Provide the (x, y) coordinate of the cell's center where the given text is located.  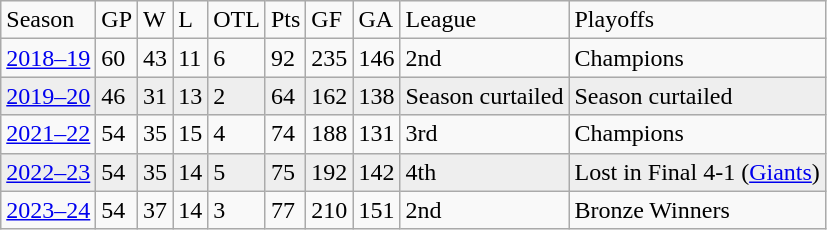
74 (285, 134)
131 (376, 134)
2 (237, 96)
3rd (484, 134)
92 (285, 58)
151 (376, 210)
Pts (285, 20)
Lost in Final 4-1 (Giants) (697, 172)
235 (330, 58)
Playoffs (697, 20)
60 (117, 58)
75 (285, 172)
GP (117, 20)
162 (330, 96)
Season (48, 20)
46 (117, 96)
43 (156, 58)
4 (237, 134)
146 (376, 58)
77 (285, 210)
31 (156, 96)
4th (484, 172)
37 (156, 210)
5 (237, 172)
64 (285, 96)
13 (190, 96)
6 (237, 58)
2019–20 (48, 96)
15 (190, 134)
League (484, 20)
W (156, 20)
2022–23 (48, 172)
GF (330, 20)
142 (376, 172)
OTL (237, 20)
L (190, 20)
Bronze Winners (697, 210)
2023–24 (48, 210)
138 (376, 96)
3 (237, 210)
GA (376, 20)
11 (190, 58)
188 (330, 134)
2021–22 (48, 134)
210 (330, 210)
192 (330, 172)
2018–19 (48, 58)
